Extract the (X, Y) coordinate from the center of the cell holding the provided text.  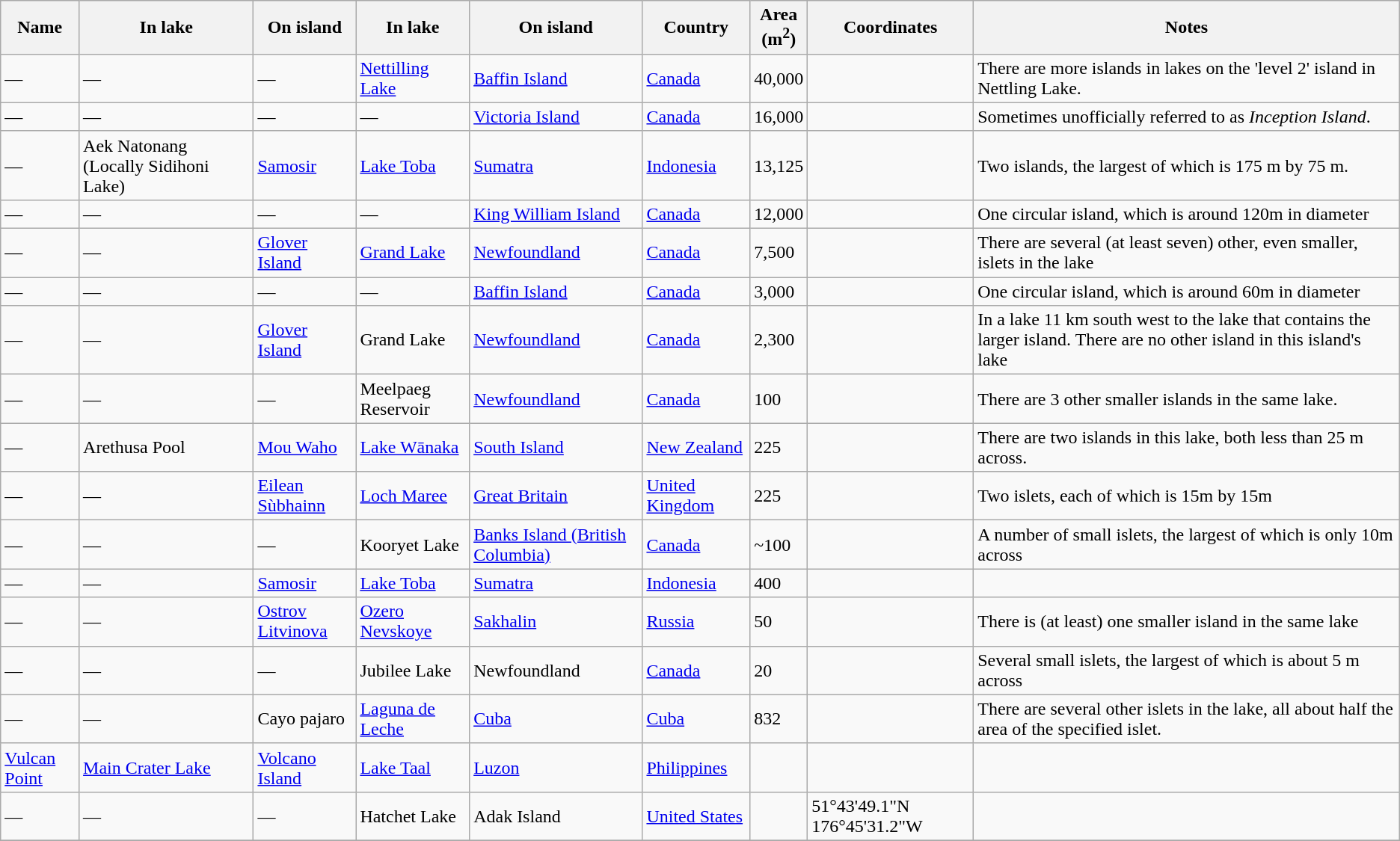
King William Island (556, 214)
13,125 (779, 165)
Jubilee Lake (413, 670)
Banks Island (British Columbia) (556, 544)
Laguna de Leche (413, 719)
Name (40, 28)
Philippines (696, 767)
One circular island, which is around 60m in diameter (1187, 292)
Kooryet Lake (413, 544)
3,000 (779, 292)
Adak Island (556, 816)
Country (696, 28)
Main Crater Lake (166, 767)
Several small islets, the largest of which is about 5 m across (1187, 670)
40,000 (779, 78)
20 (779, 670)
Loch Maree (413, 496)
United Kingdom (696, 496)
7,500 (779, 253)
100 (779, 399)
Great Britain (556, 496)
~100 (779, 544)
One circular island, which is around 120m in diameter (1187, 214)
Cayo pajaro (305, 719)
Eilean Sùbhainn (305, 496)
Sometimes unofficially referred to as Inception Island. (1187, 117)
Luzon (556, 767)
12,000 (779, 214)
51°43'49.1"N 176°45'31.2"W (891, 816)
Coordinates (891, 28)
Arethusa Pool (166, 447)
There are several (at least seven) other, even smaller, islets in the lake (1187, 253)
South Island (556, 447)
Mou Waho (305, 447)
400 (779, 583)
There are 3 other smaller islands in the same lake. (1187, 399)
Ozero Nevskoye (413, 622)
Two islands, the largest of which is 175 m by 75 m. (1187, 165)
Aek Natonang (Locally Sidihoni Lake) (166, 165)
Two islets, each of which is 15m by 15m (1187, 496)
Russia (696, 622)
832 (779, 719)
Lake Wānaka (413, 447)
50 (779, 622)
There are two islands in this lake, both less than 25 m across. (1187, 447)
16,000 (779, 117)
Victoria Island (556, 117)
Volcano Island (305, 767)
Lake Taal (413, 767)
Notes (1187, 28)
There is (at least) one smaller island in the same lake (1187, 622)
United States (696, 816)
Sakhalin (556, 622)
A number of small islets, the largest of which is only 10m across (1187, 544)
There are more islands in lakes on the 'level 2' island in Nettling Lake. (1187, 78)
There are several other islets in the lake, all about half the area of the specified islet. (1187, 719)
Nettilling Lake (413, 78)
Vulcan Point (40, 767)
Hatchet Lake (413, 816)
Ostrov Litvinova (305, 622)
2,300 (779, 340)
New Zealand (696, 447)
Area(m2) (779, 28)
Meelpaeg Reservoir (413, 399)
In a lake 11 km south west to the lake that contains the larger island. There are no other island in this island's lake (1187, 340)
